Capture the cell that displays the provided text and extract its (x, y) central coordinate. 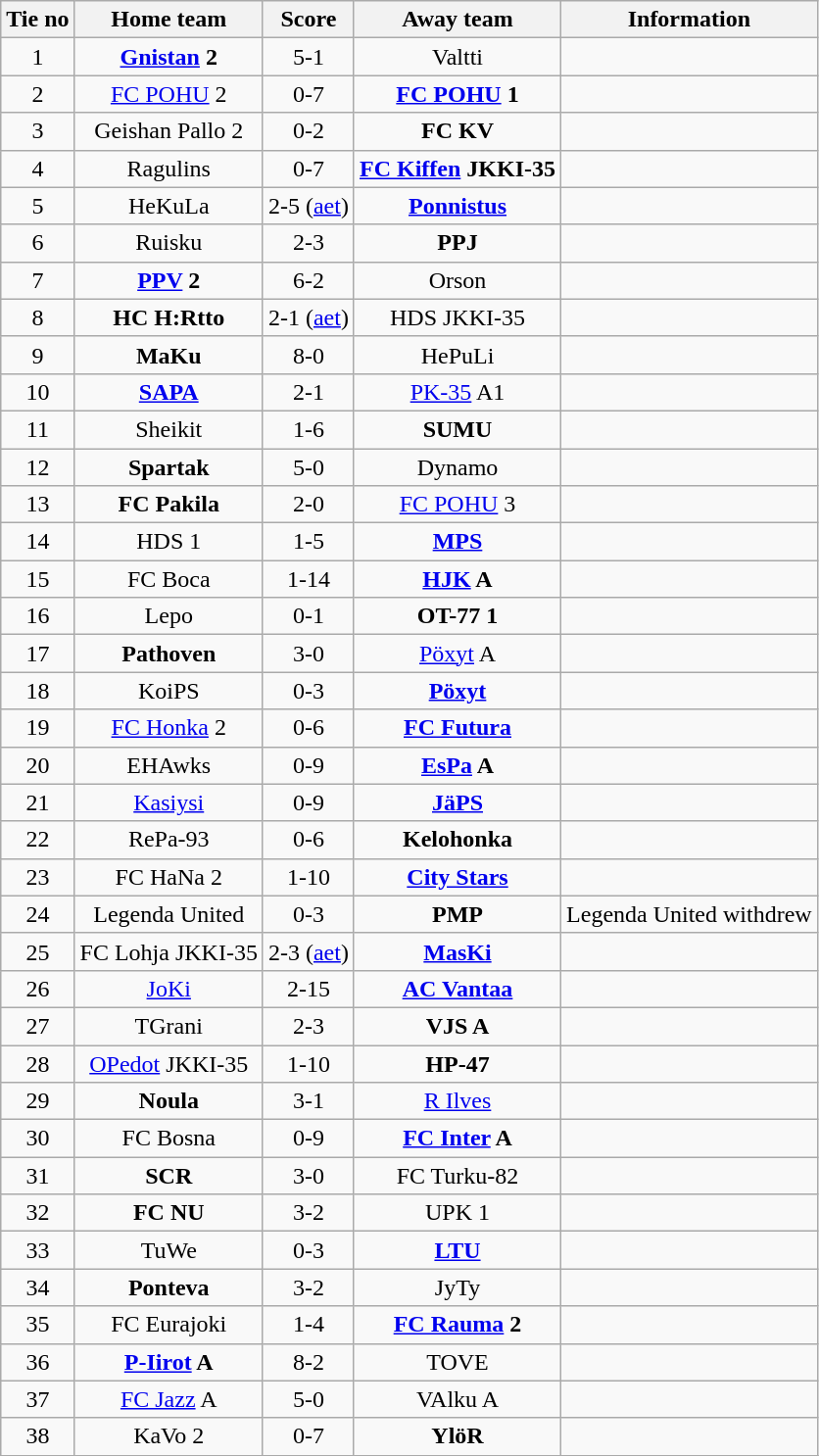
7 (37, 280)
Noula (169, 1101)
JoKi (169, 989)
VJS A (457, 1026)
Gnistan 2 (169, 57)
34 (37, 1287)
8-2 (308, 1362)
Legenda United withdrew (690, 914)
OT-77 1 (457, 616)
MasKi (457, 951)
FC Turku-82 (457, 1176)
1 (37, 57)
FC POHU 1 (457, 94)
32 (37, 1213)
28 (37, 1063)
KoiPS (169, 691)
36 (37, 1362)
13 (37, 505)
1-5 (308, 542)
2-15 (308, 989)
27 (37, 1026)
38 (37, 1436)
YlöR (457, 1436)
MaKu (169, 355)
FC POHU 3 (457, 505)
2-0 (308, 505)
TOVE (457, 1362)
Legenda United (169, 914)
0-2 (308, 131)
16 (37, 616)
6 (37, 243)
25 (37, 951)
9 (37, 355)
FC Futura (457, 728)
31 (37, 1176)
15 (37, 579)
21 (37, 802)
22 (37, 840)
20 (37, 765)
Away team (457, 20)
8-0 (308, 355)
8 (37, 317)
SUMU (457, 429)
18 (37, 691)
HJK A (457, 579)
MPS (457, 542)
KaVo 2 (169, 1436)
HDS JKKI-35 (457, 317)
OPedot JKKI-35 (169, 1063)
Score (308, 20)
Tie no (37, 20)
P-Iirot A (169, 1362)
HDS 1 (169, 542)
2-1 (aet) (308, 317)
29 (37, 1101)
Spartak (169, 467)
Pöxyt A (457, 654)
EHAwks (169, 765)
HC H:Rtto (169, 317)
Kasiysi (169, 802)
FC Inter A (457, 1139)
37 (37, 1399)
30 (37, 1139)
2 (37, 94)
2-1 (308, 392)
FC Honka 2 (169, 728)
HePuLi (457, 355)
AC Vantaa (457, 989)
Sheikit (169, 429)
1-6 (308, 429)
FC KV (457, 131)
3-1 (308, 1101)
2-3 (aet) (308, 951)
PK-35 A1 (457, 392)
FC Bosna (169, 1139)
FC Jazz A (169, 1399)
23 (37, 877)
14 (37, 542)
35 (37, 1325)
PPV 2 (169, 280)
4 (37, 169)
5-1 (308, 57)
24 (37, 914)
11 (37, 429)
JäPS (457, 802)
City Stars (457, 877)
Orson (457, 280)
6-2 (308, 280)
R Ilves (457, 1101)
FC POHU 2 (169, 94)
Pöxyt (457, 691)
Dynamo (457, 467)
Pathoven (169, 654)
Kelohonka (457, 840)
SAPA (169, 392)
HeKuLa (169, 206)
1-14 (308, 579)
TGrani (169, 1026)
TuWe (169, 1250)
Ponteva (169, 1287)
SCR (169, 1176)
3 (37, 131)
Information (690, 20)
LTU (457, 1250)
FC Boca (169, 579)
PPJ (457, 243)
19 (37, 728)
26 (37, 989)
17 (37, 654)
Geishan Pallo 2 (169, 131)
Home team (169, 20)
FC Pakila (169, 505)
RePa-93 (169, 840)
5 (37, 206)
FC Rauma 2 (457, 1325)
2-5 (aet) (308, 206)
Valtti (457, 57)
PMP (457, 914)
Lepo (169, 616)
HP-47 (457, 1063)
EsPa A (457, 765)
FC Kiffen JKKI-35 (457, 169)
0-1 (308, 616)
FC NU (169, 1213)
12 (37, 467)
VAlku A (457, 1399)
Ponnistus (457, 206)
10 (37, 392)
Ragulins (169, 169)
1-4 (308, 1325)
JyTy (457, 1287)
Ruisku (169, 243)
FC HaNa 2 (169, 877)
33 (37, 1250)
UPK 1 (457, 1213)
FC Eurajoki (169, 1325)
FC Lohja JKKI-35 (169, 951)
